Return [X, Y] of the center of cell containing provided text 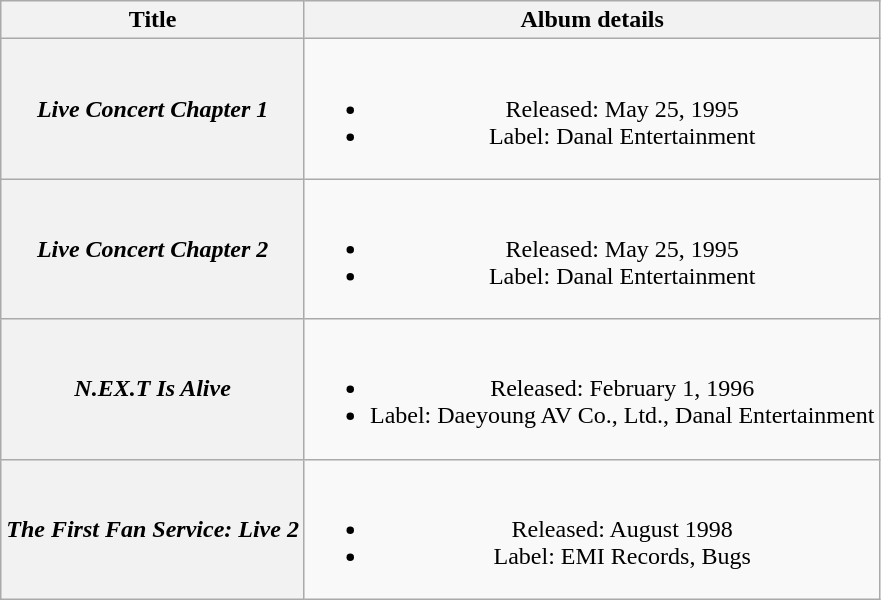
The First Fan Service: Live 2 [153, 529]
Released: February 1, 1996Label: Daeyoung AV Co., Ltd., Danal Entertainment [592, 389]
N.EX.T Is Alive [153, 389]
Released: August 1998Label: EMI Records, Bugs [592, 529]
Live Concert Chapter 2 [153, 249]
Live Concert Chapter 1 [153, 109]
Album details [592, 20]
Title [153, 20]
